For the text-containing cell, return its midpoint in [X, Y] coordinate format. 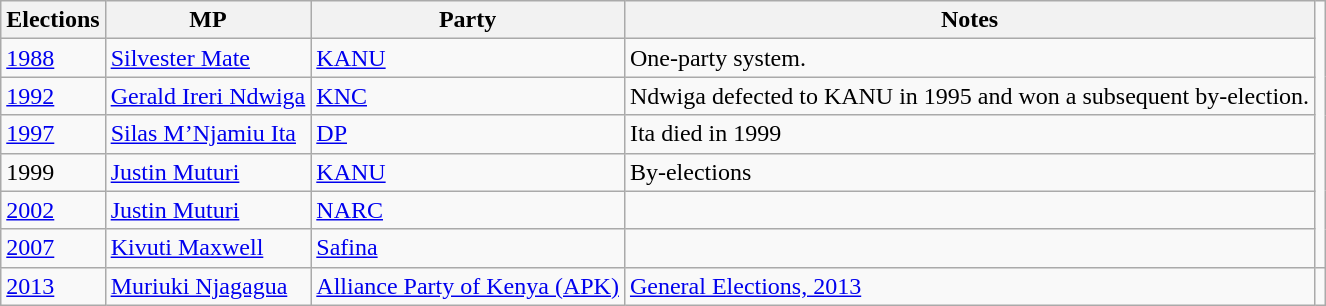
Safina [468, 248]
Muriuki Njagagua [208, 286]
Ita died in 1999 [969, 134]
2007 [53, 248]
General Elections, 2013 [969, 286]
Silas M’Njamiu Ita [208, 134]
1997 [53, 134]
1999 [53, 172]
MP [208, 20]
Elections [53, 20]
Silvester Mate [208, 58]
2013 [53, 286]
NARC [468, 210]
KNC [468, 96]
Party [468, 20]
2002 [53, 210]
One-party system. [969, 58]
Notes [969, 20]
1992 [53, 96]
DP [468, 134]
Gerald Ireri Ndwiga [208, 96]
Ndwiga defected to KANU in 1995 and won a subsequent by-election. [969, 96]
Alliance Party of Kenya (APK) [468, 286]
Kivuti Maxwell [208, 248]
By-elections [969, 172]
1988 [53, 58]
